Return the [x, y] coordinate for the center point of the cell that contains the specified text.  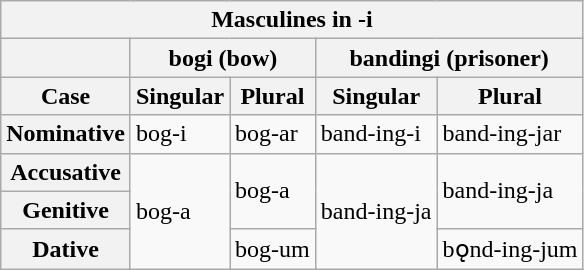
band-ing-i [376, 134]
Genitive [66, 210]
Dative [66, 249]
Masculines in -i [292, 20]
bog-um [273, 249]
bogi (bow) [222, 58]
Nominative [66, 134]
Case [66, 96]
bog-i [180, 134]
band-ing-jar [510, 134]
bǫnd-ing-jum [510, 249]
bandingi (prisoner) [449, 58]
Accusative [66, 172]
bog-ar [273, 134]
